Scan for the cell matching the given text and deliver its (x, y) coordinate at center. 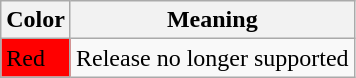
Release no longer supported (212, 58)
Color (36, 20)
Red (36, 58)
Meaning (212, 20)
